Determine the [X, Y] coordinate at the center of the cell enclosing the given text.  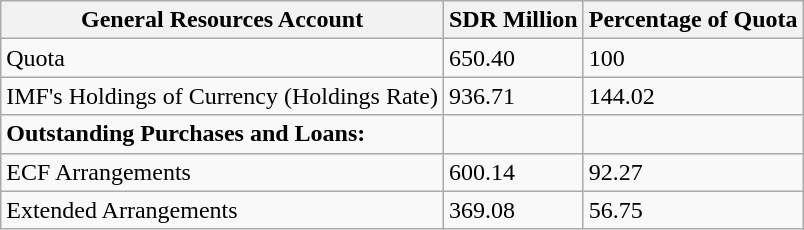
SDR Million [513, 20]
Quota [222, 58]
Outstanding Purchases and Loans: [222, 134]
Percentage of Quota [693, 20]
936.71 [513, 96]
100 [693, 58]
ECF Arrangements [222, 172]
600.14 [513, 172]
92.27 [693, 172]
Extended Arrangements [222, 210]
650.40 [513, 58]
IMF's Holdings of Currency (Holdings Rate) [222, 96]
144.02 [693, 96]
General Resources Account [222, 20]
56.75 [693, 210]
369.08 [513, 210]
